Return [X, Y] of the center of cell containing provided text 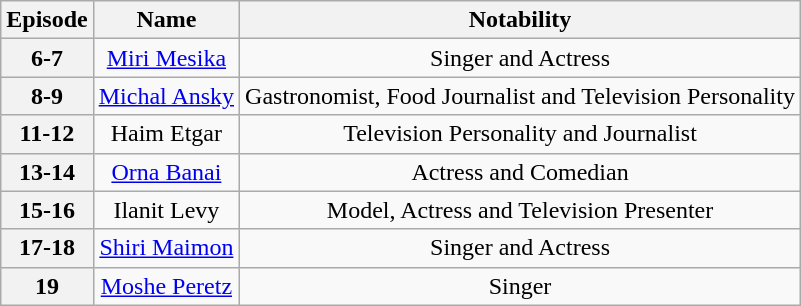
Name [166, 20]
Episode [47, 20]
Miri Mesika [166, 58]
Haim Etgar [166, 134]
Orna Banai [166, 172]
8-9 [47, 96]
Television Personality and Journalist [520, 134]
Singer [520, 286]
Michal Ansky [166, 96]
Shiri Maimon [166, 248]
Notability [520, 20]
Gastronomist, Food Journalist and Television Personality [520, 96]
11-12 [47, 134]
15-16 [47, 210]
17-18 [47, 248]
19 [47, 286]
Actress and Comedian [520, 172]
6-7 [47, 58]
Model, Actress and Television Presenter [520, 210]
13-14 [47, 172]
Moshe Peretz [166, 286]
Ilanit Levy [166, 210]
